For the text-containing cell, return its midpoint in [x, y] coordinate format. 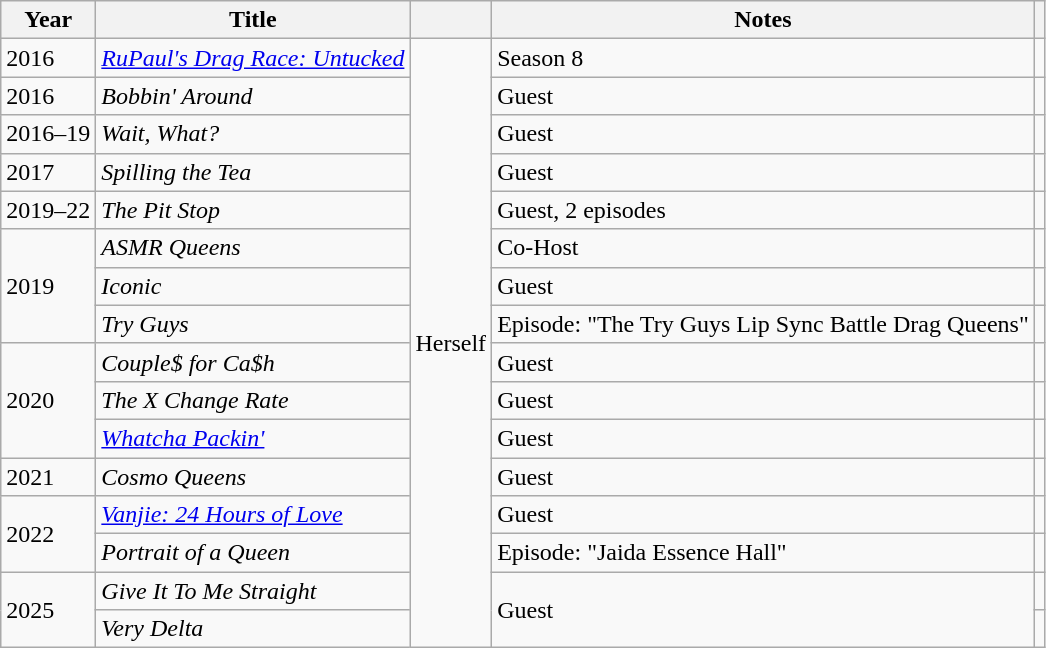
Portrait of a Queen [253, 553]
Season 8 [764, 58]
2020 [48, 400]
Cosmo Queens [253, 477]
The X Change Rate [253, 400]
2016–19 [48, 134]
Try Guys [253, 324]
Co-Host [764, 248]
Couple$ for Ca$h [253, 362]
Wait, What? [253, 134]
Guest, 2 episodes [764, 210]
Very Delta [253, 629]
ASMR Queens [253, 248]
Spilling the Tea [253, 172]
2017 [48, 172]
2022 [48, 534]
Episode: "Jaida Essence Hall" [764, 553]
Herself [451, 344]
Bobbin' Around [253, 96]
Whatcha Packin' [253, 438]
RuPaul's Drag Race: Untucked [253, 58]
Episode: "The Try Guys Lip Sync Battle Drag Queens" [764, 324]
Year [48, 20]
2025 [48, 610]
Notes [764, 20]
Give It To Me Straight [253, 591]
2019–22 [48, 210]
Iconic [253, 286]
Vanjie: 24 Hours of Love [253, 515]
2021 [48, 477]
The Pit Stop [253, 210]
2019 [48, 286]
Title [253, 20]
